Pinpoint the cell where the given text exists, returning its [X, Y] midpoint coordinate. 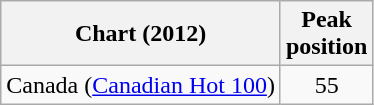
Chart (2012) [141, 34]
Peakposition [326, 34]
Canada (Canadian Hot 100) [141, 85]
55 [326, 85]
